Return the [X, Y] coordinate for the center point of the cell that contains the specified text.  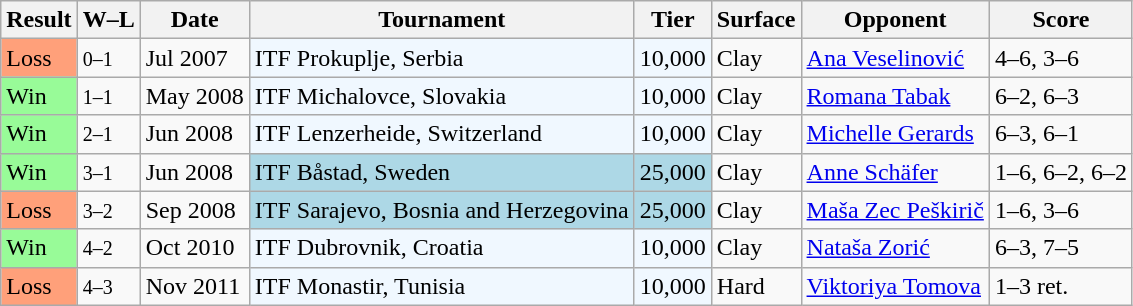
ITF Lenzerheide, Switzerland [442, 134]
4–3 [108, 286]
Hard [756, 286]
Tier [672, 20]
W–L [108, 20]
4–2 [108, 248]
Surface [756, 20]
ITF Sarajevo, Bosnia and Herzegovina [442, 210]
Tournament [442, 20]
4–6, 3–6 [1060, 58]
1–6, 3–6 [1060, 210]
ITF Michalovce, Slovakia [442, 96]
ITF Prokuplje, Serbia [442, 58]
ITF Båstad, Sweden [442, 172]
Oct 2010 [194, 248]
Sep 2008 [194, 210]
Maša Zec Peškirič [895, 210]
6–3, 6–1 [1060, 134]
1–1 [108, 96]
2–1 [108, 134]
6–2, 6–3 [1060, 96]
3–2 [108, 210]
Nov 2011 [194, 286]
Viktoriya Tomova [895, 286]
Result [39, 20]
1–3 ret. [1060, 286]
1–6, 6–2, 6–2 [1060, 172]
Ana Veselinović [895, 58]
ITF Dubrovnik, Croatia [442, 248]
6–3, 7–5 [1060, 248]
ITF Monastir, Tunisia [442, 286]
May 2008 [194, 96]
Jul 2007 [194, 58]
Michelle Gerards [895, 134]
Date [194, 20]
Opponent [895, 20]
Romana Tabak [895, 96]
Nataša Zorić [895, 248]
3–1 [108, 172]
Anne Schäfer [895, 172]
Score [1060, 20]
0–1 [108, 58]
